Return [x, y] of the center of cell containing provided text 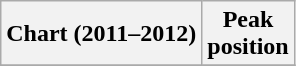
Peakposition [248, 34]
Chart (2011–2012) [102, 34]
